Return (X, Y) of the center of cell containing provided text 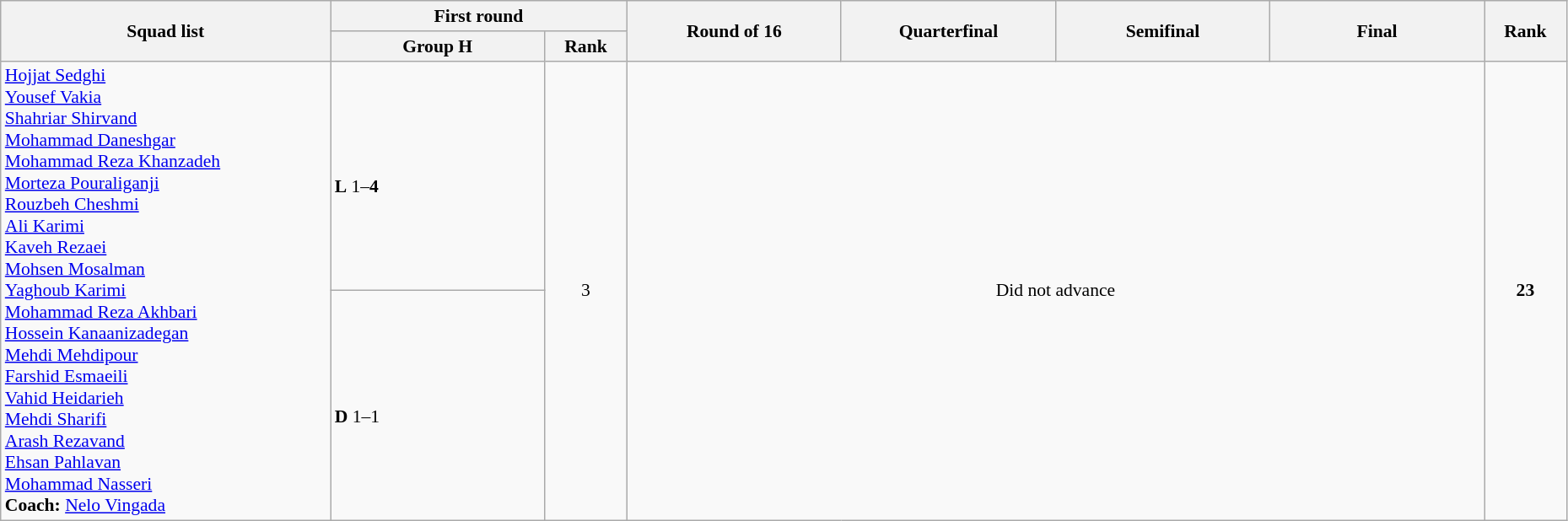
Quarterfinal (948, 30)
Squad list (165, 30)
First round (479, 16)
Semifinal (1162, 30)
D 1–1 (438, 406)
Round of 16 (734, 30)
Group H (438, 46)
L 1–4 (438, 175)
Did not advance (1055, 291)
Final (1377, 30)
23 (1526, 291)
3 (586, 291)
